For the text-containing cell, return its midpoint in (X, Y) coordinate format. 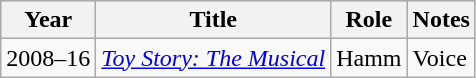
2008–16 (48, 58)
Hamm (369, 58)
Role (369, 20)
Voice (441, 58)
Notes (441, 20)
Title (214, 20)
Year (48, 20)
Toy Story: The Musical (214, 58)
